Return [X, Y] of the center of cell containing provided text 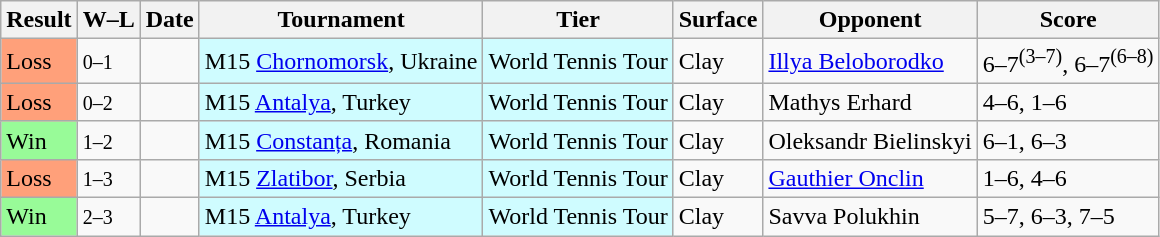
1–3 [108, 178]
4–6, 1–6 [1068, 102]
Surface [718, 20]
0–1 [108, 62]
M15 Constanța, Romania [341, 140]
Gauthier Onclin [870, 178]
5–7, 6–3, 7–5 [1068, 217]
Date [170, 20]
Result [39, 20]
W–L [108, 20]
M15 Chornomorsk, Ukraine [341, 62]
1–2 [108, 140]
1–6, 4–6 [1068, 178]
Oleksandr Bielinskyi [870, 140]
Savva Polukhin [870, 217]
0–2 [108, 102]
Tier [578, 20]
Illya Beloborodko [870, 62]
6–1, 6–3 [1068, 140]
6–7(3–7), 6–7(6–8) [1068, 62]
Mathys Erhard [870, 102]
Tournament [341, 20]
2–3 [108, 217]
Score [1068, 20]
M15 Zlatibor, Serbia [341, 178]
Opponent [870, 20]
